Capture the cell that displays the provided text and extract its (X, Y) central coordinate. 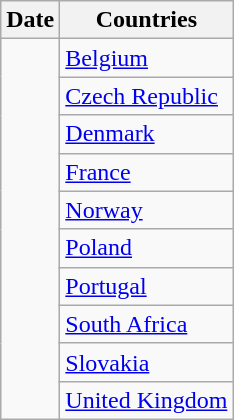
Czech Republic (146, 96)
Belgium (146, 58)
Slovakia (146, 362)
South Africa (146, 324)
United Kingdom (146, 400)
France (146, 172)
Poland (146, 248)
Portugal (146, 286)
Date (30, 20)
Denmark (146, 134)
Norway (146, 210)
Countries (146, 20)
